Provide the [X, Y] coordinate of the cell's center where the given text is located.  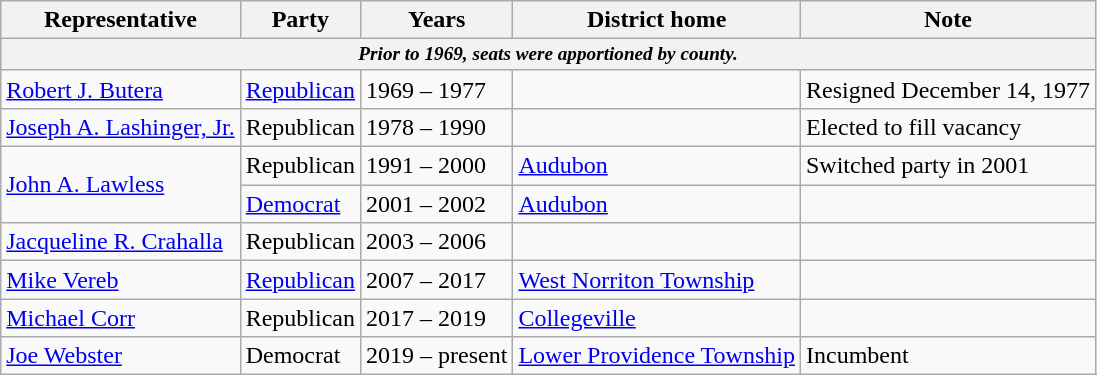
1969 – 1977 [437, 89]
Resigned December 14, 1977 [948, 89]
2001 – 2002 [437, 204]
Incumbent [948, 356]
Jacqueline R. Crahalla [120, 242]
2007 – 2017 [437, 280]
Collegeville [657, 318]
Robert J. Butera [120, 89]
John A. Lawless [120, 185]
District home [657, 20]
Mike Vereb [120, 280]
2017 – 2019 [437, 318]
Joseph A. Lashinger, Jr. [120, 128]
Elected to fill vacancy [948, 128]
1991 – 2000 [437, 166]
Representative [120, 20]
1978 – 1990 [437, 128]
West Norriton Township [657, 280]
Switched party in 2001 [948, 166]
Prior to 1969, seats were apportioned by county. [548, 55]
Joe Webster [120, 356]
Michael Corr [120, 318]
Lower Providence Township [657, 356]
Years [437, 20]
Note [948, 20]
2003 – 2006 [437, 242]
2019 – present [437, 356]
Party [300, 20]
